Find where the given text appears and provide that cell's center as [X, Y] coordinate. 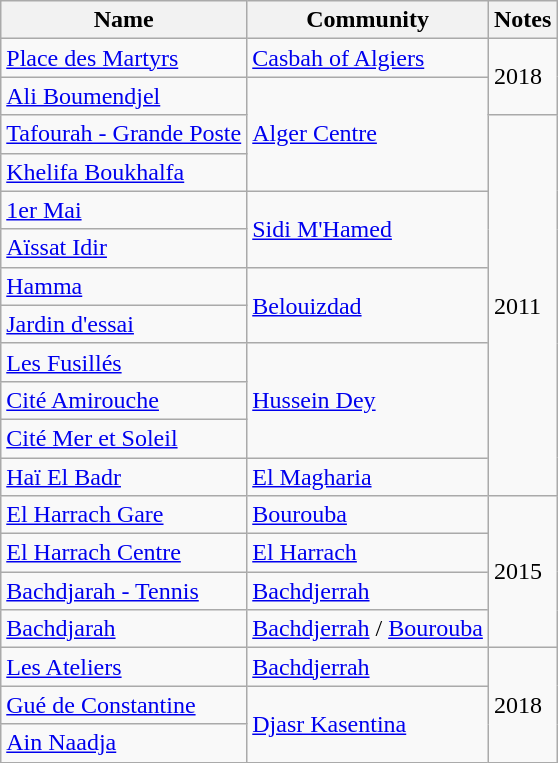
2011 [522, 306]
Les Ateliers [124, 667]
Notes [522, 20]
El Harrach Centre [124, 553]
Hamma [124, 286]
Ali Boumendjel [124, 96]
Bachdjarah - Tennis [124, 591]
El Magharia [368, 477]
Casbah of Algiers [368, 58]
Gué de Constantine [124, 705]
Sidi M'Hamed [368, 229]
Place des Martyrs [124, 58]
Community [368, 20]
Ain Naadja [124, 743]
Cité Mer et Soleil [124, 438]
Bachdjarah [124, 629]
Les Fusillés [124, 362]
2015 [522, 572]
Bachdjerrah / Bourouba [368, 629]
Aïssat Idir [124, 248]
1er Mai [124, 210]
Djasr Kasentina [368, 724]
El Harrach Gare [124, 515]
Cité Amirouche [124, 400]
Jardin d'essai [124, 324]
Haï El Badr [124, 477]
Alger Centre [368, 134]
El Harrach [368, 553]
Belouizdad [368, 305]
Khelifa Boukhalfa [124, 172]
Name [124, 20]
Bourouba [368, 515]
Hussein Dey [368, 400]
Tafourah - Grande Poste [124, 134]
